Detect which cell encompasses the target text, then output its (X, Y) center coordinate. 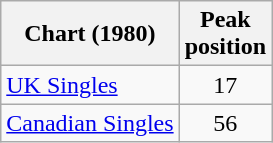
Canadian Singles (90, 123)
56 (225, 123)
Chart (1980) (90, 34)
Peakposition (225, 34)
17 (225, 85)
UK Singles (90, 85)
